Scan for the cell matching the given text and deliver its [X, Y] coordinate at center. 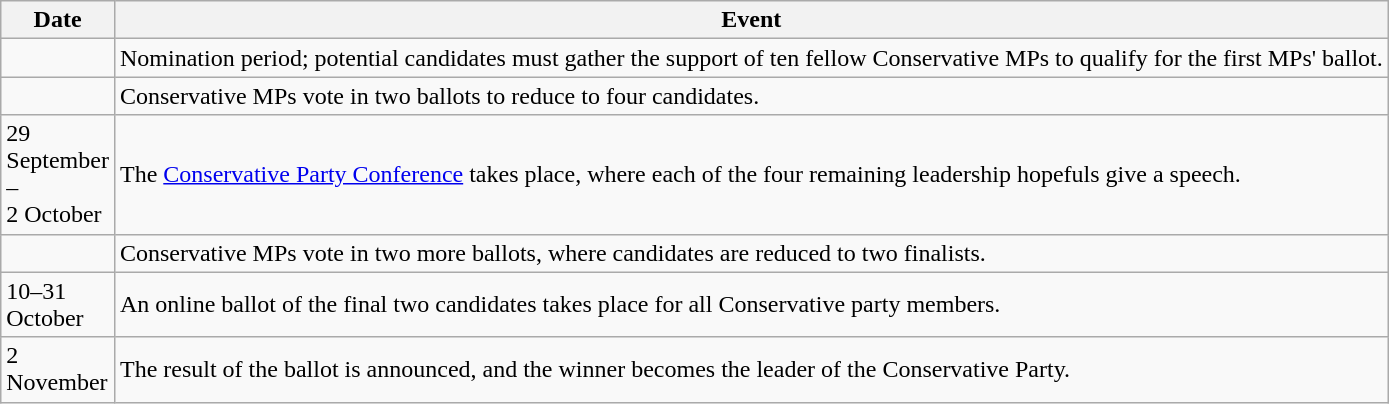
Nomination period; potential candidates must gather the support of ten fellow Conservative MPs to qualify for the first MPs' ballot. [751, 58]
The Conservative Party Conference takes place, where each of the four remaining leadership hopefuls give a speech. [751, 174]
An online ballot of the final two candidates takes place for all Conservative party members. [751, 304]
10–31 October [58, 304]
2 November [58, 370]
29 September – 2 October [58, 174]
Conservative MPs vote in two ballots to reduce to four candidates. [751, 96]
The result of the ballot is announced, and the winner becomes the leader of the Conservative Party. [751, 370]
Conservative MPs vote in two more ballots, where candidates are reduced to two finalists. [751, 253]
Event [751, 20]
Date [58, 20]
